For the text-containing cell, return its midpoint in (x, y) coordinate format. 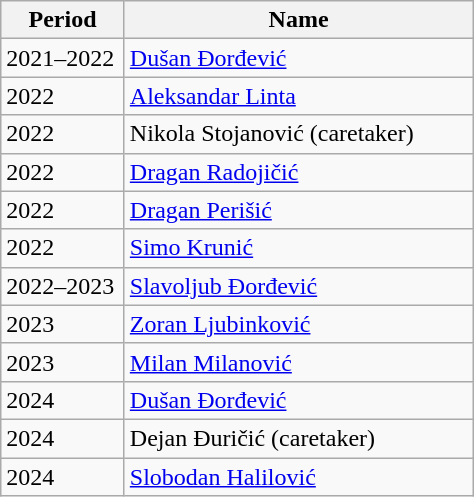
Name (298, 20)
2022–2023 (63, 286)
Period (63, 20)
Nikola Stojanović (caretaker) (298, 134)
Slavoljub Đorđević (298, 286)
2021–2022 (63, 58)
Dejan Đuričić (caretaker) (298, 438)
Slobodan Halilović (298, 477)
Simo Krunić (298, 248)
Dragan Radojičić (298, 172)
Dragan Perišić (298, 210)
Milan Milanović (298, 362)
Aleksandar Linta (298, 96)
Zoran Ljubinković (298, 324)
